Output the [x, y] coordinate of the center of the cell containing the given text.  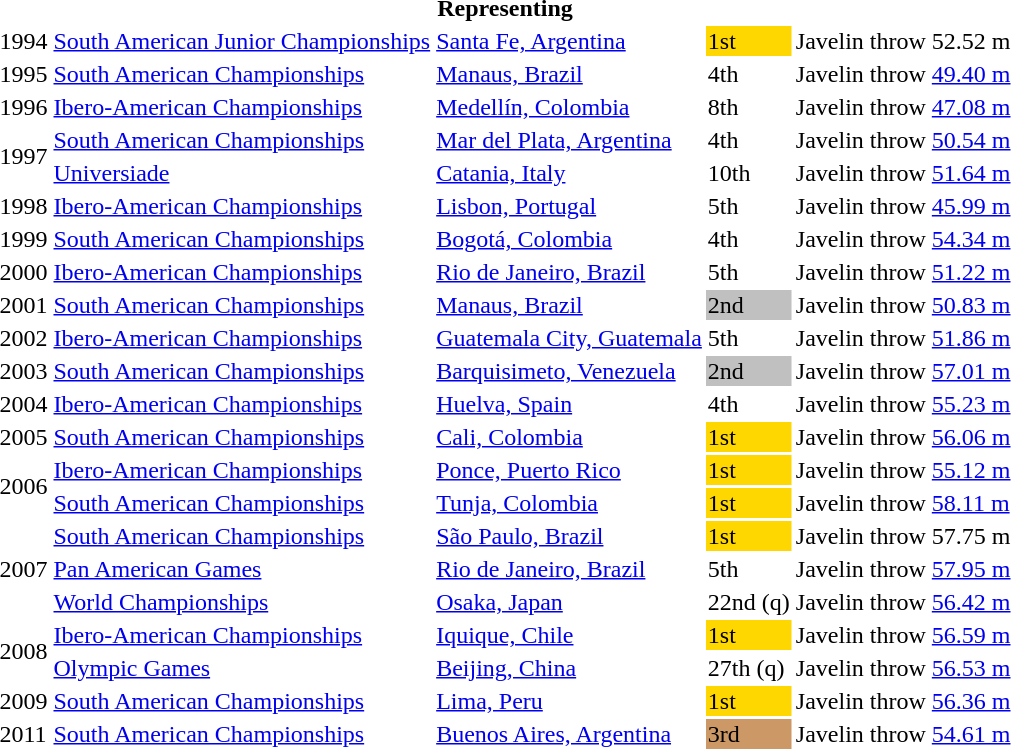
South American Junior Championships [242, 41]
8th [748, 107]
Beijing, China [570, 668]
Lisbon, Portugal [570, 206]
22nd (q) [748, 602]
Iquique, Chile [570, 635]
27th (q) [748, 668]
Cali, Colombia [570, 437]
Pan American Games [242, 569]
Bogotá, Colombia [570, 239]
Osaka, Japan [570, 602]
Olympic Games [242, 668]
Medellín, Colombia [570, 107]
Universiade [242, 173]
Lima, Peru [570, 701]
Mar del Plata, Argentina [570, 140]
Tunja, Colombia [570, 503]
São Paulo, Brazil [570, 536]
Barquisimeto, Venezuela [570, 371]
Ponce, Puerto Rico [570, 470]
Santa Fe, Argentina [570, 41]
World Championships [242, 602]
Huelva, Spain [570, 404]
10th [748, 173]
Catania, Italy [570, 173]
Guatemala City, Guatemala [570, 338]
Buenos Aires, Argentina [570, 734]
3rd [748, 734]
